Output the [x, y] coordinate of the center of the cell containing the given text.  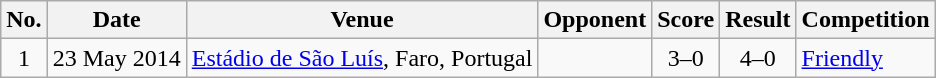
23 May 2014 [116, 58]
Opponent [595, 20]
Venue [362, 20]
4–0 [758, 58]
Competition [866, 20]
Score [686, 20]
No. [24, 20]
Estádio de São Luís, Faro, Portugal [362, 58]
3–0 [686, 58]
Date [116, 20]
Friendly [866, 58]
1 [24, 58]
Result [758, 20]
